Output the [x, y] coordinate of the center of the cell containing the given text.  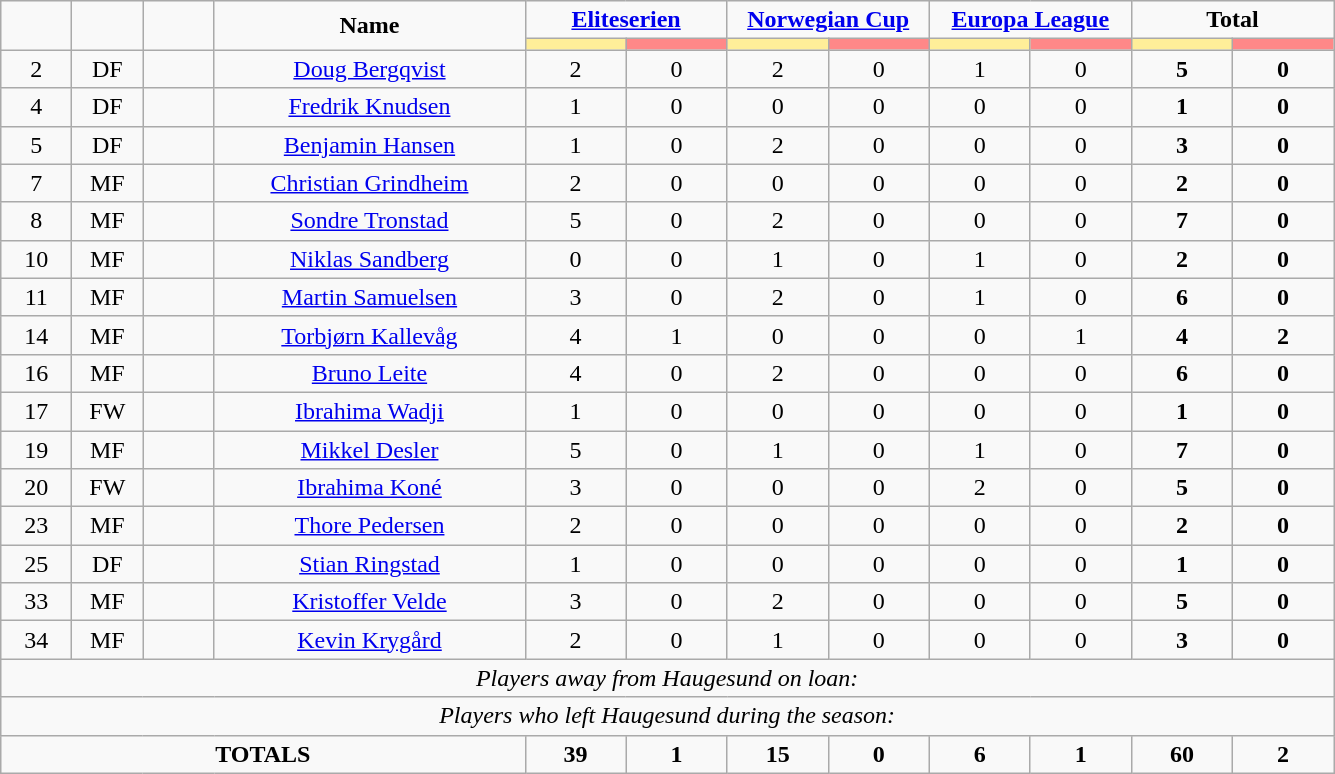
25 [36, 564]
Kevin Krygård [370, 640]
10 [36, 259]
Fredrik Knudsen [370, 107]
Benjamin Hansen [370, 145]
Niklas Sandberg [370, 259]
Stian Ringstad [370, 564]
Doug Bergqvist [370, 69]
Martin Samuelsen [370, 297]
23 [36, 526]
Ibrahima Koné [370, 488]
19 [36, 449]
8 [36, 221]
Mikkel Desler [370, 449]
17 [36, 411]
Europa League [1030, 20]
Eliteserien [626, 20]
Thore Pedersen [370, 526]
Norwegian Cup [828, 20]
Kristoffer Velde [370, 602]
11 [36, 297]
15 [778, 754]
Players away from Haugesund on loan: [668, 678]
Sondre Tronstad [370, 221]
Christian Grindheim [370, 183]
14 [36, 335]
Bruno Leite [370, 373]
20 [36, 488]
34 [36, 640]
60 [1182, 754]
Ibrahima Wadji [370, 411]
33 [36, 602]
16 [36, 373]
Players who left Haugesund during the season: [668, 716]
Torbjørn Kallevåg [370, 335]
TOTALS [263, 754]
Total [1232, 20]
Name [370, 26]
39 [576, 754]
